Search for the cell housing the specified text and yield its (X, Y) center coordinate. 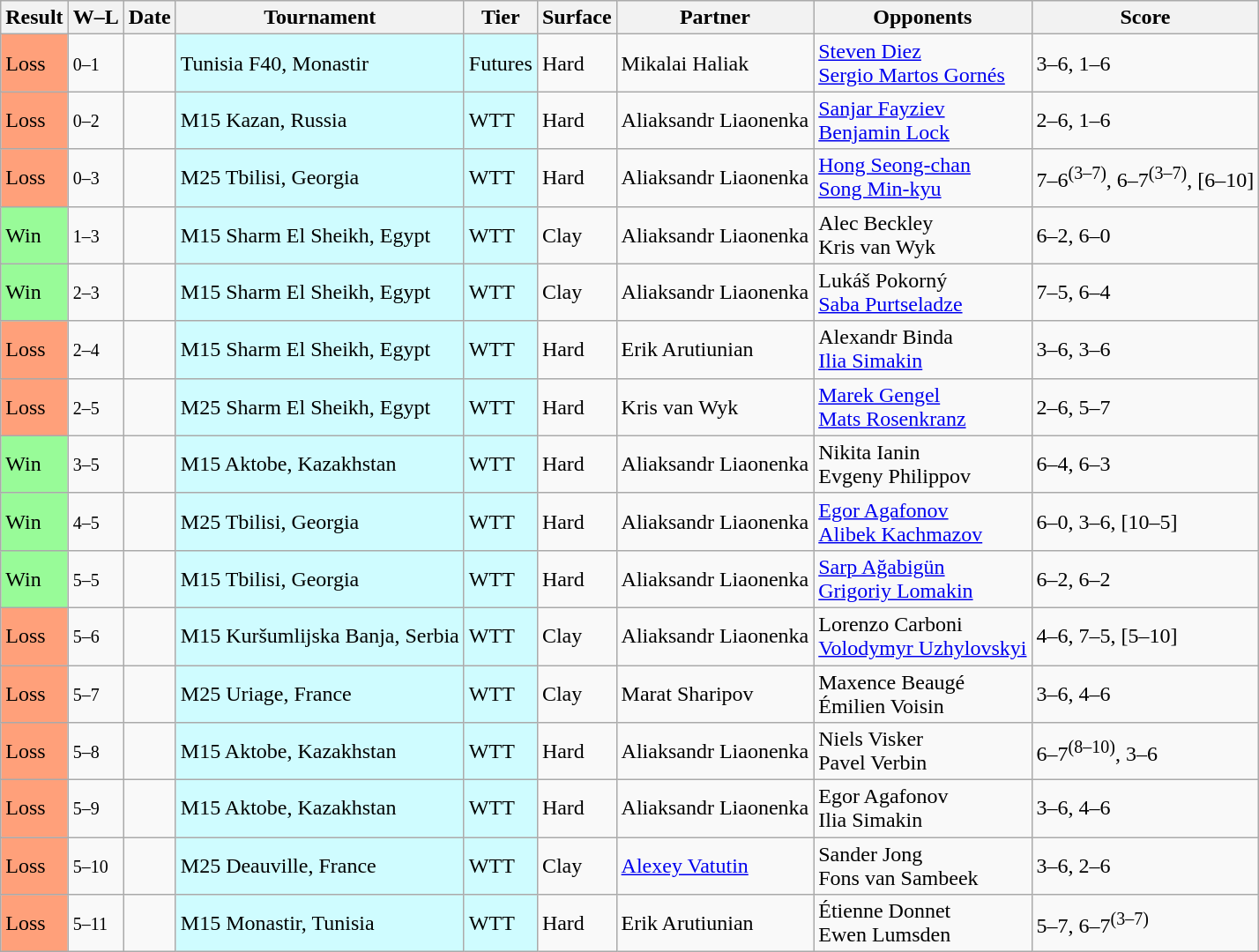
5–6 (95, 636)
5–7 (95, 693)
Tier (501, 18)
2–6, 5–7 (1145, 407)
4–6, 7–5, [5–10] (1145, 636)
Egor Agafonov Ilia Simakin (922, 809)
Alexandr Binda Ilia Simakin (922, 349)
3–6, 2–6 (1145, 866)
Tournament (319, 18)
6–4, 6–3 (1145, 464)
5–9 (95, 809)
6–2, 6–2 (1145, 578)
M15 Tbilisi, Georgia (319, 578)
5–11 (95, 924)
Lorenzo Carboni Volodymyr Uzhylovskyi (922, 636)
0–3 (95, 178)
Partner (715, 18)
3–5 (95, 464)
Opponents (922, 18)
2–6, 1–6 (1145, 120)
0–1 (95, 63)
5–7, 6–7(3–7) (1145, 924)
Hong Seong-chan Song Min-kyu (922, 178)
7–6(3–7), 6–7(3–7), [6–10] (1145, 178)
M15 Kazan, Russia (319, 120)
6–7(8–10), 3–6 (1145, 751)
Sander Jong Fons van Sambeek (922, 866)
Date (150, 18)
Surface (577, 18)
Lukáš Pokorný Saba Purtseladze (922, 293)
Nikita Ianin Evgeny Philippov (922, 464)
6–0, 3–6, [10–5] (1145, 522)
2–5 (95, 407)
Tunisia F40, Monastir (319, 63)
W–L (95, 18)
Maxence Beaugé Émilien Voisin (922, 693)
M15 Monastir, Tunisia (319, 924)
3–6, 1–6 (1145, 63)
M25 Uriage, France (319, 693)
Sarp Ağabigün Grigoriy Lomakin (922, 578)
Marek Gengel Mats Rosenkranz (922, 407)
Alexey Vatutin (715, 866)
Futures (501, 63)
Niels Visker Pavel Verbin (922, 751)
Marat Sharipov (715, 693)
2–3 (95, 293)
Alec Beckley Kris van Wyk (922, 234)
6–2, 6–0 (1145, 234)
M15 Kuršumlijska Banja, Serbia (319, 636)
M25 Sharm El Sheikh, Egypt (319, 407)
7–5, 6–4 (1145, 293)
5–10 (95, 866)
3–6, 3–6 (1145, 349)
5–8 (95, 751)
Steven Diez Sergio Martos Gornés (922, 63)
Kris van Wyk (715, 407)
Egor Agafonov Alibek Kachmazov (922, 522)
2–4 (95, 349)
4–5 (95, 522)
M25 Deauville, France (319, 866)
1–3 (95, 234)
0–2 (95, 120)
Étienne Donnet Ewen Lumsden (922, 924)
5–5 (95, 578)
Sanjar Fayziev Benjamin Lock (922, 120)
Result (34, 18)
Score (1145, 18)
Mikalai Haliak (715, 63)
